Scan for the cell matching the given text and deliver its [x, y] coordinate at center. 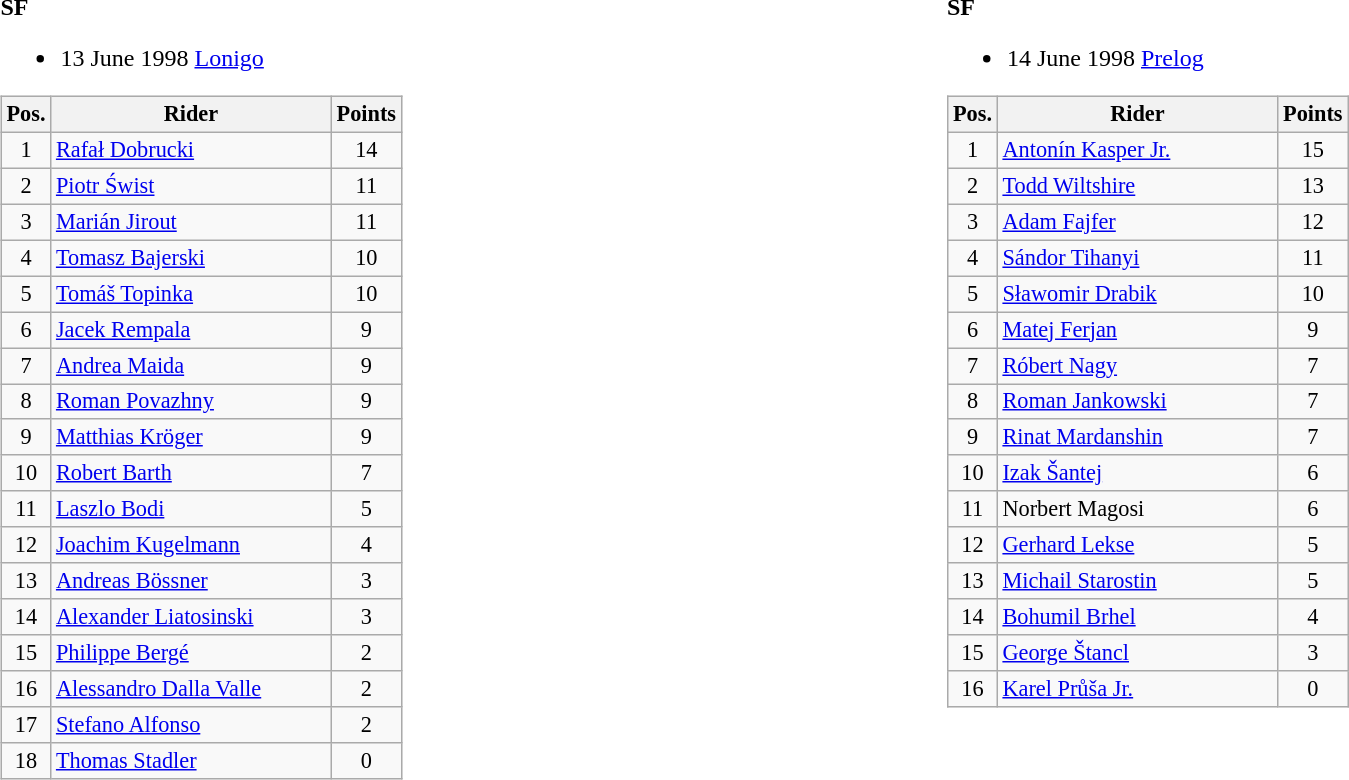
Antonín Kasper Jr. [1137, 150]
Izak Šantej [1137, 473]
Robert Barth [191, 473]
Marián Jirout [191, 222]
Tomáš Topinka [191, 294]
17 [26, 725]
Bohumil Brhel [1137, 617]
Roman Povazhny [191, 402]
Matthias Kröger [191, 437]
Jacek Rempala [191, 330]
Michail Starostin [1137, 581]
Roman Jankowski [1137, 402]
Andrea Maida [191, 366]
Joachim Kugelmann [191, 545]
George Štancl [1137, 653]
Todd Wiltshire [1137, 186]
Adam Fajfer [1137, 222]
Laszlo Bodi [191, 509]
Sławomir Drabik [1137, 294]
Alessandro Dalla Valle [191, 689]
Róbert Nagy [1137, 366]
Sándor Tihanyi [1137, 258]
Karel Průša Jr. [1137, 689]
Rafał Dobrucki [191, 150]
18 [26, 761]
Andreas Bössner [191, 581]
Piotr Świst [191, 186]
Gerhard Lekse [1137, 545]
Tomasz Bajerski [191, 258]
Thomas Stadler [191, 761]
Matej Ferjan [1137, 330]
Philippe Bergé [191, 653]
Norbert Magosi [1137, 509]
Alexander Liatosinski [191, 617]
Rinat Mardanshin [1137, 437]
Stefano Alfonso [191, 725]
